Pinpoint the cell where the given text exists, returning its (X, Y) midpoint coordinate. 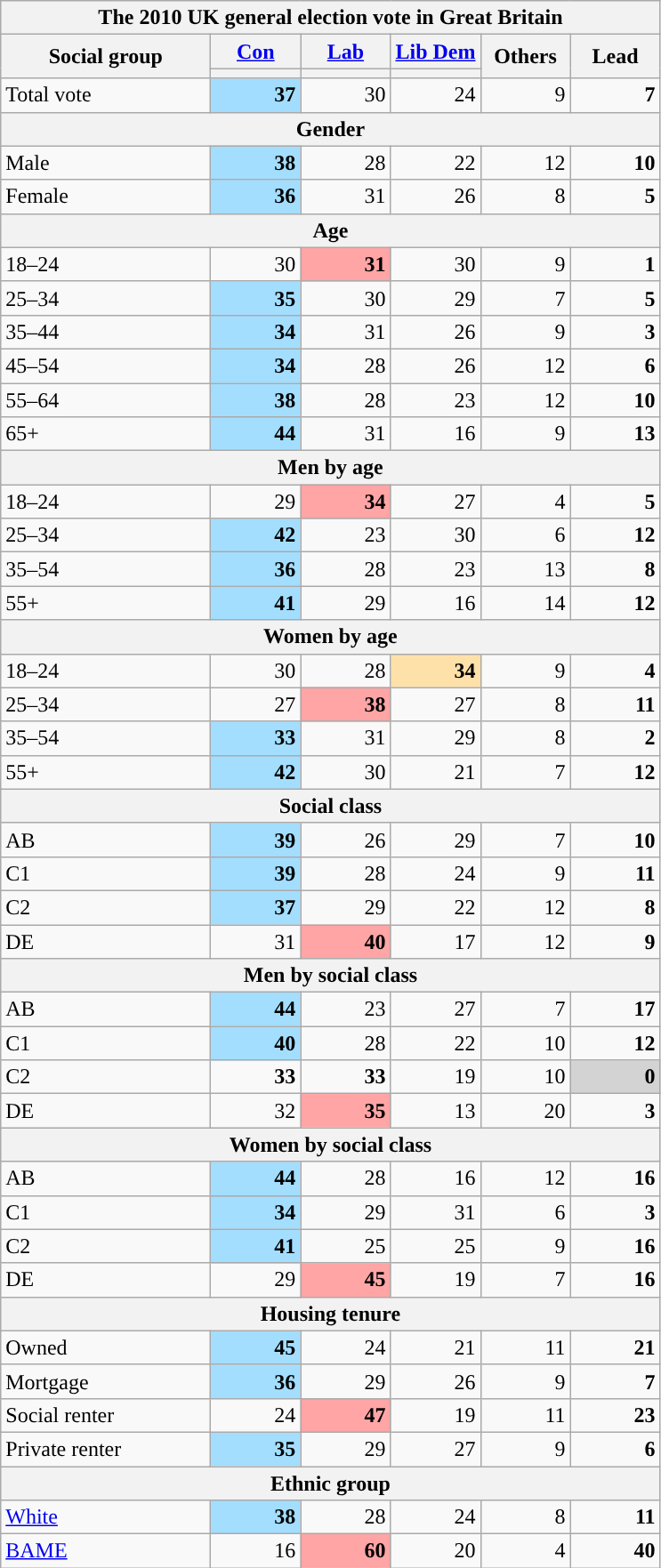
Social class (331, 806)
Age (331, 230)
Owned (106, 1347)
Women by age (331, 637)
Ethnic group (331, 1483)
BAME (106, 1551)
60 (345, 1551)
Total vote (106, 95)
Housing tenure (331, 1314)
Con (256, 52)
65+ (106, 434)
0 (616, 1077)
Social group (106, 57)
Men by age (331, 468)
55–64 (106, 399)
Lab (345, 52)
Private renter (106, 1449)
14 (525, 603)
Female (106, 197)
White (106, 1517)
Men by social class (331, 976)
Women by social class (331, 1145)
2 (616, 738)
The 2010 UK general election vote in Great Britain (331, 18)
Social renter (106, 1415)
35–44 (106, 332)
Lib Dem (436, 52)
1 (616, 264)
Mortgage (106, 1381)
Others (525, 57)
47 (345, 1415)
Male (106, 163)
Gender (331, 129)
32 (256, 1111)
Lead (616, 57)
45–54 (106, 366)
